Scan for the cell matching the given text and deliver its [x, y] coordinate at center. 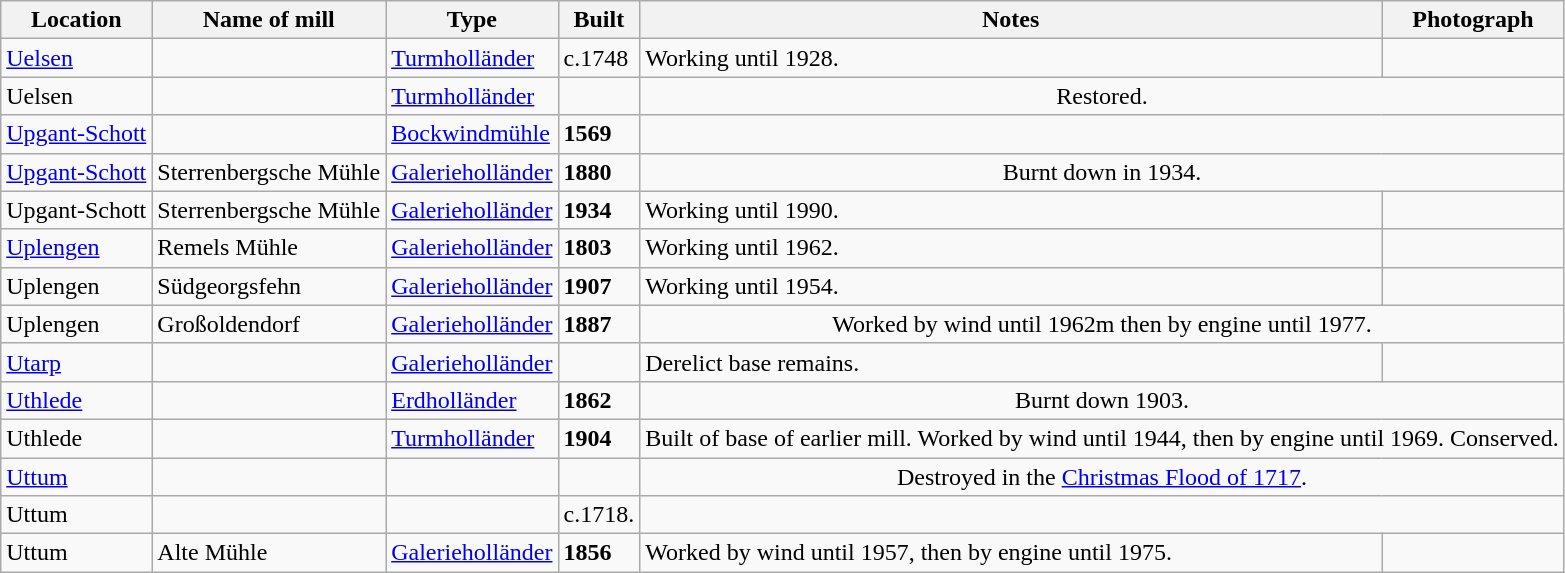
Worked by wind until 1962m then by engine until 1977. [1102, 324]
Utarp [76, 362]
Working until 1954. [1011, 286]
Erdholländer [472, 400]
1803 [599, 248]
Worked by wind until 1957, then by engine until 1975. [1011, 553]
Burnt down in 1934. [1102, 172]
Remels Mühle [269, 248]
1887 [599, 324]
Alte Mühle [269, 553]
Working until 1962. [1011, 248]
Built of base of earlier mill. Worked by wind until 1944, then by engine until 1969. Conserved. [1102, 438]
Photograph [1474, 20]
1904 [599, 438]
c.1718. [599, 515]
Südgeorgsfehn [269, 286]
Location [76, 20]
Name of mill [269, 20]
Bockwindmühle [472, 134]
1934 [599, 210]
Großoldendorf [269, 324]
c.1748 [599, 58]
Working until 1990. [1011, 210]
1907 [599, 286]
1880 [599, 172]
Working until 1928. [1011, 58]
Type [472, 20]
Derelict base remains. [1011, 362]
Restored. [1102, 96]
Burnt down 1903. [1102, 400]
1856 [599, 553]
Built [599, 20]
Destroyed in the Christmas Flood of 1717. [1102, 477]
Notes [1011, 20]
1862 [599, 400]
1569 [599, 134]
